From the cell containing the given text, extract its center point as (X, Y) coordinate. 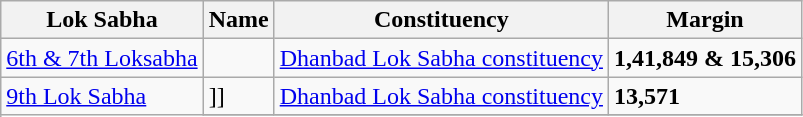
Margin (704, 20)
9th Lok Sabha (102, 96)
Name (238, 20)
13,571 (704, 96)
]] (238, 96)
6th & 7th Loksabha (102, 58)
Constituency (441, 20)
1,41,849 & 15,306 (704, 58)
Lok Sabha (102, 20)
